Output the (x, y) coordinate of the center of the cell containing the given text.  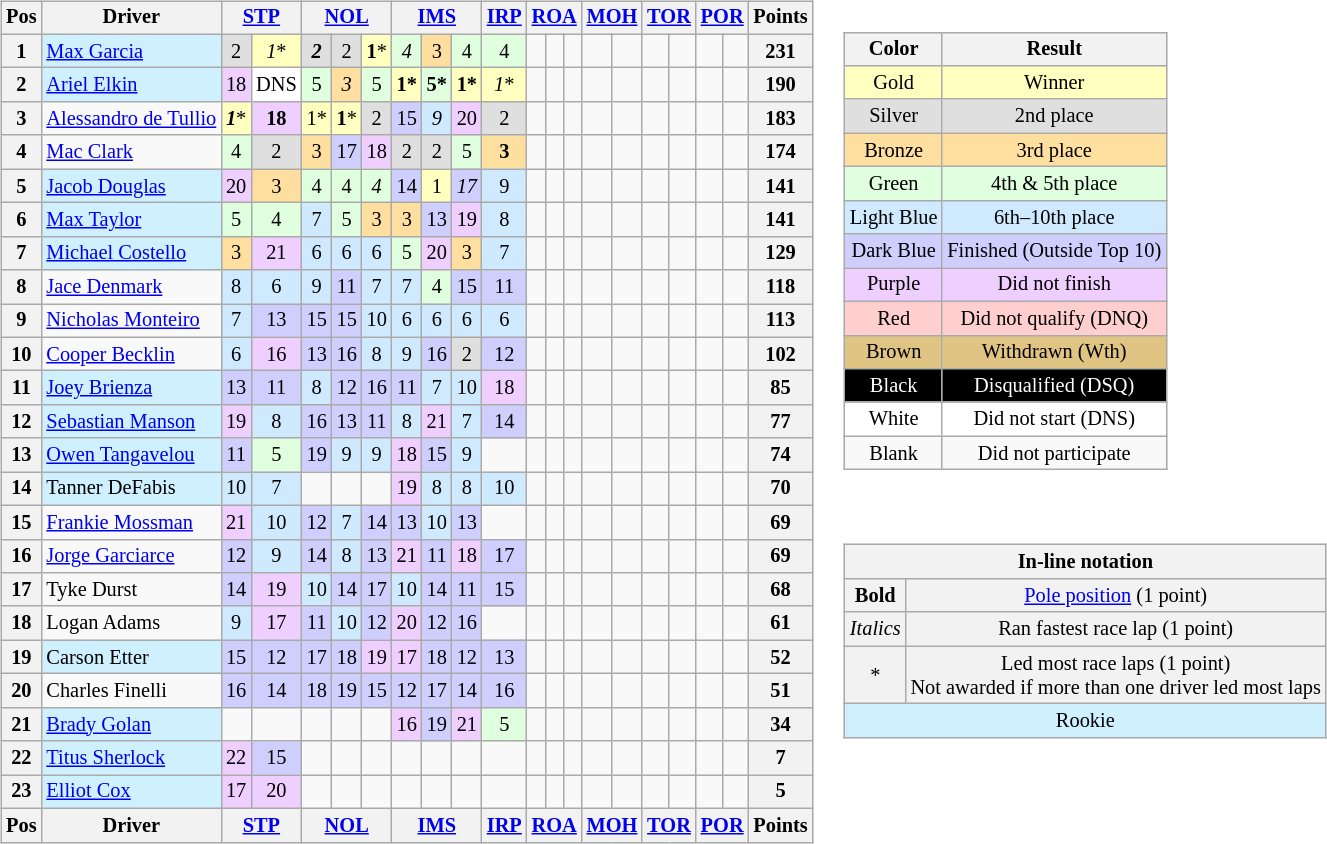
Light Blue (894, 217)
Titus Sherlock (131, 758)
Disqualified (DSQ) (1054, 386)
Carson Etter (131, 657)
Did not qualify (DNQ) (1054, 318)
77 (780, 422)
Michael Costello (131, 253)
Did not participate (1054, 453)
Jacob Douglas (131, 186)
* (876, 675)
129 (780, 253)
Green (894, 184)
231 (780, 51)
6th–10th place (1054, 217)
Bronze (894, 150)
Did not finish (1054, 285)
74 (780, 455)
113 (780, 321)
Red (894, 318)
5* (437, 85)
2nd place (1054, 116)
Finished (Outside Top 10) (1054, 251)
183 (780, 119)
Jorge Garciarce (131, 556)
DNS (276, 85)
Winner (1054, 83)
Owen Tangavelou (131, 455)
70 (780, 489)
61 (780, 623)
Sebastian Manson (131, 422)
Did not start (DNS) (1054, 419)
Frankie Mossman (131, 522)
Mac Clark (131, 152)
Jace Denmark (131, 287)
4th & 5th place (1054, 184)
Pole position (1 point) (1116, 596)
Dark Blue (894, 251)
Nicholas Monteiro (131, 321)
102 (780, 354)
In-line notation (1086, 562)
Bold (876, 596)
Alessandro de Tullio (131, 119)
190 (780, 85)
Led most race laps (1 point)Not awarded if more than one driver led most laps (1116, 675)
Logan Adams (131, 623)
Max Taylor (131, 220)
Brady Golan (131, 724)
Cooper Becklin (131, 354)
68 (780, 590)
Rookie (1086, 721)
Brown (894, 352)
Result (1054, 49)
Italics (876, 629)
51 (780, 691)
Silver (894, 116)
85 (780, 388)
Elliot Cox (131, 792)
174 (780, 152)
White (894, 419)
Charles Finelli (131, 691)
Blank (894, 453)
Withdrawn (Wth) (1054, 352)
Ariel Elkin (131, 85)
118 (780, 287)
Joey Brienza (131, 388)
52 (780, 657)
Ran fastest race lap (1 point) (1116, 629)
Gold (894, 83)
34 (780, 724)
Purple (894, 285)
Tanner DeFabis (131, 489)
Black (894, 386)
Max Garcia (131, 51)
3rd place (1054, 150)
Tyke Durst (131, 590)
Color (894, 49)
23 (21, 792)
